Capture the cell that displays the provided text and extract its [X, Y] central coordinate. 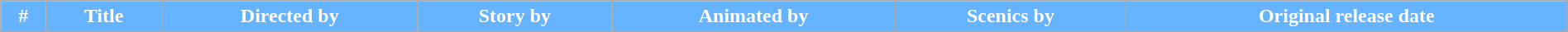
Story by [514, 16]
Animated by [754, 16]
# [23, 16]
Original release date [1346, 16]
Directed by [289, 16]
Title [104, 16]
Scenics by [1011, 16]
